Search for the cell housing the specified text and yield its [x, y] center coordinate. 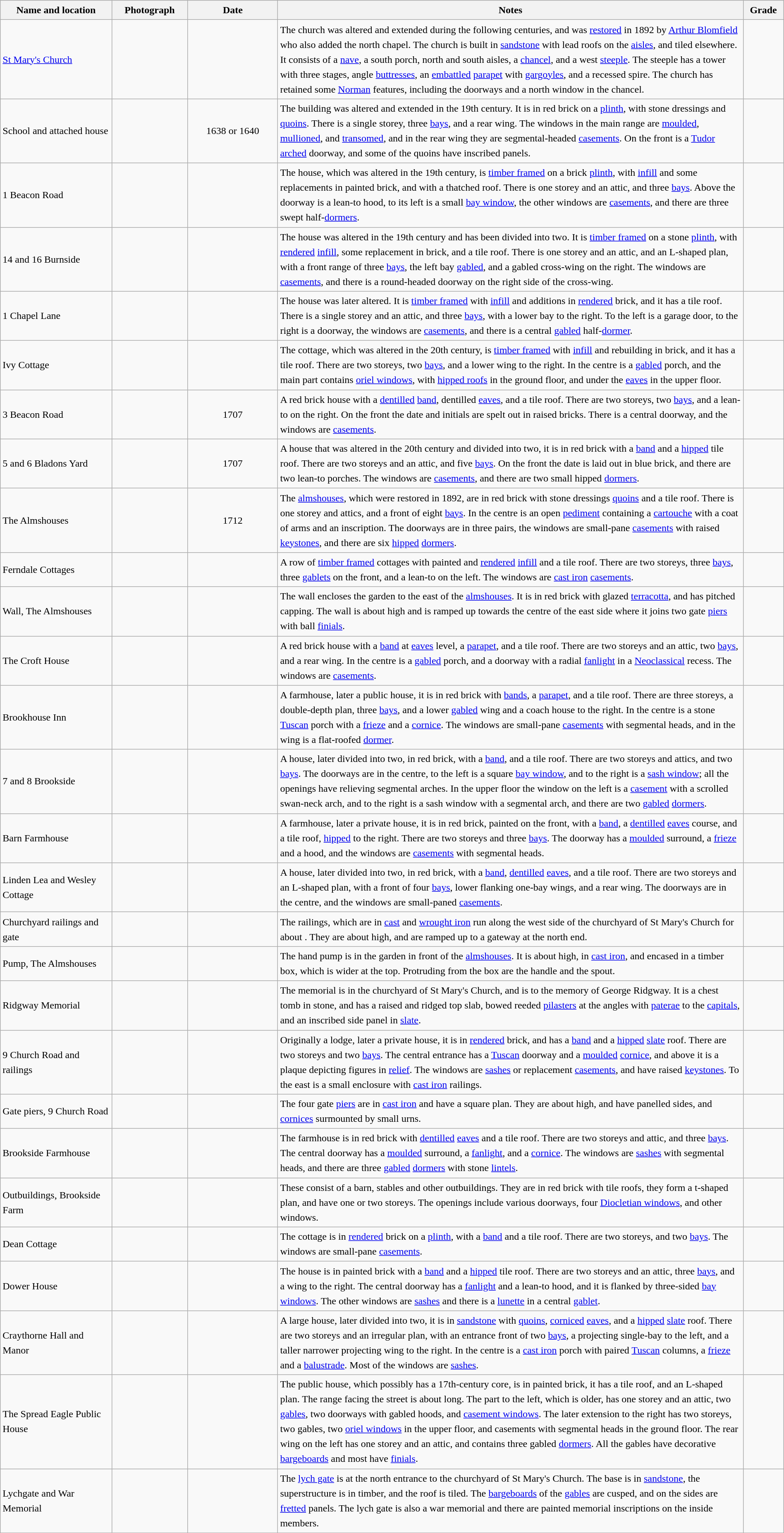
The cottage is in rendered brick on a plinth, with a band and a tile roof. There are two storeys, and two bays. The windows are small-pane casements. [510, 1244]
1638 or 1640 [233, 131]
9 Church Road and railings [56, 1062]
1712 [233, 520]
7 and 8 Brookside [56, 782]
Name and location [56, 10]
Dean Cottage [56, 1244]
Dower House [56, 1286]
3 Beacon Road [56, 414]
5 and 6 Bladons Yard [56, 463]
The Spread Eagle Public House [56, 1421]
The four gate piers are in cast iron and have a square plan. They are about high, and have panelled sides, and cornices surmounted by small urns. [510, 1111]
Linden Lea and Wesley Cottage [56, 888]
Outbuildings, Brookside Farm [56, 1202]
The Croft House [56, 661]
Photograph [150, 10]
Gate piers, 9 Church Road [56, 1111]
Ivy Cottage [56, 365]
The Almshouses [56, 520]
Ferndale Cottages [56, 569]
Grade [763, 10]
Date [233, 10]
Ridgway Memorial [56, 1005]
Barn Farmhouse [56, 838]
14 and 16 Burnside [56, 259]
School and attached house [56, 131]
Brookhouse Inn [56, 717]
1 Beacon Road [56, 195]
Churchyard railings and gate [56, 929]
Craythorne Hall and Manor [56, 1343]
Pump, The Almshouses [56, 964]
Brookside Farmhouse [56, 1153]
1 Chapel Lane [56, 316]
St Mary's Church [56, 60]
Notes [510, 10]
Lychgate and War Memorial [56, 1501]
Wall, The Almshouses [56, 611]
